Determine the [X, Y] coordinate at the center of the cell enclosing the given text.  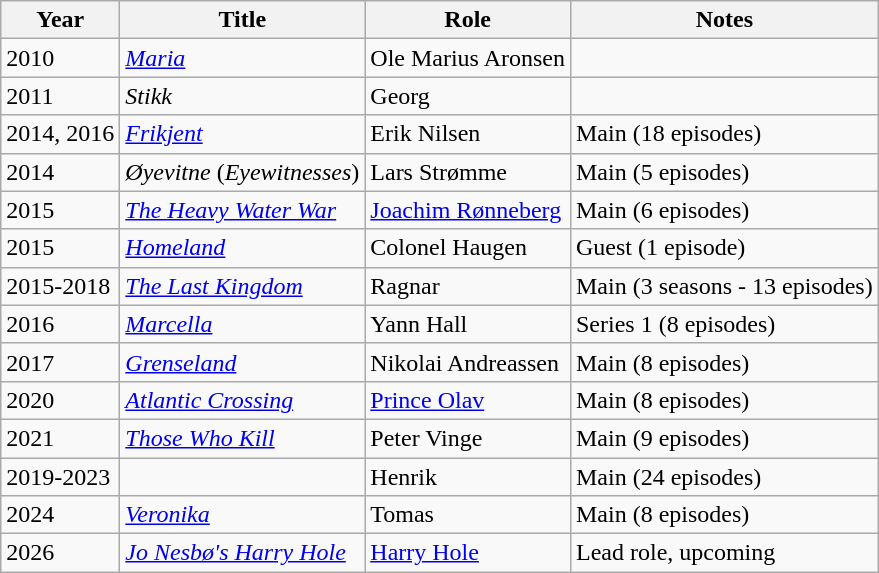
Guest (1 episode) [724, 248]
2024 [60, 515]
2017 [60, 362]
The Last Kingdom [242, 286]
Notes [724, 20]
Nikolai Andreassen [468, 362]
2026 [60, 553]
Homeland [242, 248]
Main (6 episodes) [724, 210]
The Heavy Water War [242, 210]
Joachim Rønneberg [468, 210]
Main (24 episodes) [724, 477]
2016 [60, 324]
Henrik [468, 477]
Marcella [242, 324]
Lead role, upcoming [724, 553]
Maria [242, 58]
Main (18 episodes) [724, 134]
Yann Hall [468, 324]
Frikjent [242, 134]
Lars Strømme [468, 172]
Main (9 episodes) [724, 438]
2014 [60, 172]
2014, 2016 [60, 134]
Veronika [242, 515]
Tomas [468, 515]
Jo Nesbø's Harry Hole [242, 553]
Main (5 episodes) [724, 172]
Series 1 (8 episodes) [724, 324]
Erik Nilsen [468, 134]
Georg [468, 96]
Ragnar [468, 286]
Peter Vinge [468, 438]
Øyevitne (Eyewitnesses) [242, 172]
Prince Olav [468, 400]
2021 [60, 438]
Year [60, 20]
Those Who Kill [242, 438]
2019-2023 [60, 477]
Colonel Haugen [468, 248]
Grenseland [242, 362]
Atlantic Crossing [242, 400]
2020 [60, 400]
Role [468, 20]
Title [242, 20]
2015-2018 [60, 286]
Stikk [242, 96]
Harry Hole [468, 553]
2010 [60, 58]
Main (3 seasons - 13 episodes) [724, 286]
2011 [60, 96]
Ole Marius Aronsen [468, 58]
